Pinpoint the cell where the given text exists, returning its [x, y] midpoint coordinate. 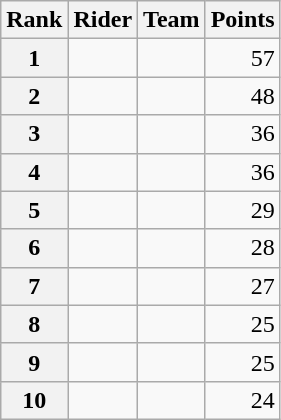
24 [242, 400]
27 [242, 286]
4 [34, 172]
Rank [34, 20]
1 [34, 58]
28 [242, 248]
8 [34, 324]
10 [34, 400]
Rider [103, 20]
9 [34, 362]
Team [172, 20]
48 [242, 96]
7 [34, 286]
29 [242, 210]
3 [34, 134]
2 [34, 96]
57 [242, 58]
6 [34, 248]
5 [34, 210]
Points [242, 20]
